Extract the [X, Y] coordinate from the center of the cell holding the provided text.  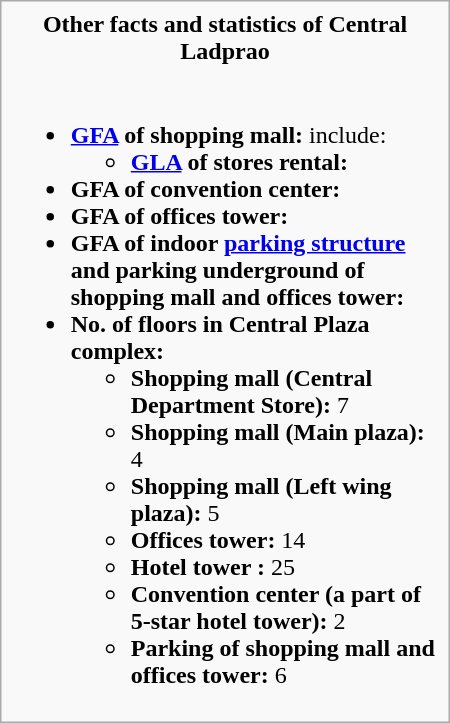
Other facts and statistics of Central Ladprao [224, 38]
